Extract the (X, Y) coordinate from the center of the cell holding the provided text.  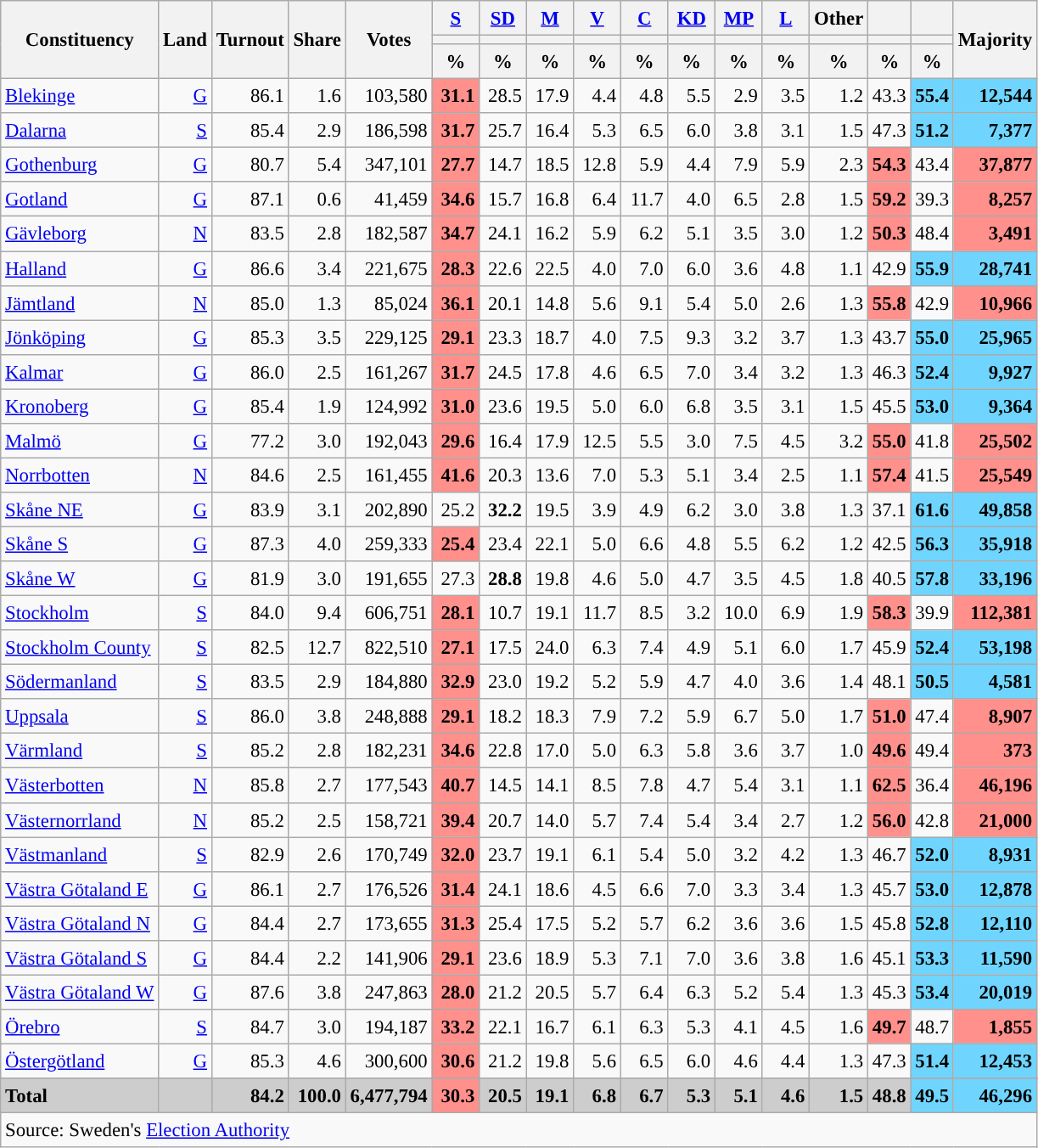
45.5 (889, 406)
40.7 (456, 786)
5.8 (692, 751)
28.1 (456, 613)
84.6 (250, 476)
300,600 (389, 1061)
12.7 (317, 647)
45.7 (889, 888)
Västernorrland (80, 820)
Dalarna (80, 131)
Södermanland (80, 683)
49.7 (889, 1027)
37.1 (889, 509)
3.3 (739, 888)
Gotland (80, 199)
58.3 (889, 613)
25.2 (456, 509)
81.9 (250, 579)
53.3 (932, 958)
51.4 (932, 1061)
62.5 (889, 786)
2.2 (317, 958)
18.5 (550, 165)
25.7 (503, 131)
42.5 (889, 543)
54.3 (889, 165)
KD (692, 19)
100.0 (317, 1095)
28.5 (503, 97)
39.3 (932, 199)
53.4 (932, 992)
2.3 (839, 165)
50.5 (932, 683)
46,196 (995, 786)
36.1 (456, 302)
MP (739, 19)
80.7 (250, 165)
Malmö (80, 442)
19.2 (550, 683)
39.4 (456, 820)
Blekinge (80, 97)
C (644, 19)
45.1 (889, 958)
45.9 (889, 647)
1.8 (839, 579)
103,580 (389, 97)
49.6 (889, 751)
12,544 (995, 97)
0.6 (317, 199)
12,453 (995, 1061)
55.9 (932, 268)
Kalmar (80, 372)
48.8 (889, 1095)
45.8 (889, 924)
18.2 (503, 717)
822,510 (389, 647)
12.8 (598, 165)
36.4 (932, 786)
27.3 (456, 579)
Source: Sweden's Election Authority (519, 1131)
124,992 (389, 406)
30.6 (456, 1061)
Östergötland (80, 1061)
22.8 (503, 751)
33.2 (456, 1027)
Total (80, 1095)
8,931 (995, 854)
Västmanland (80, 854)
182,587 (389, 234)
56.3 (932, 543)
158,721 (389, 820)
12,110 (995, 924)
182,231 (389, 751)
28,741 (995, 268)
20.7 (503, 820)
Stockholm County (80, 647)
28.8 (503, 579)
29.6 (456, 442)
Jönköping (80, 338)
30.3 (456, 1095)
9,927 (995, 372)
37,877 (995, 165)
24.0 (550, 647)
10.0 (739, 613)
L (786, 19)
184,880 (389, 683)
259,333 (389, 543)
186,598 (389, 131)
Turnout (250, 40)
9.3 (692, 338)
84.2 (250, 1095)
20.3 (503, 476)
221,675 (389, 268)
14.5 (503, 786)
8,257 (995, 199)
Votes (389, 40)
Skåne NE (80, 509)
33,196 (995, 579)
46,296 (995, 1095)
51.2 (932, 131)
Värmland (80, 751)
31.3 (456, 924)
51.0 (889, 717)
56.0 (889, 820)
1.4 (839, 683)
Gothenburg (80, 165)
41.5 (932, 476)
87.1 (250, 199)
Majority (995, 40)
28.0 (456, 992)
82.5 (250, 647)
46.7 (889, 854)
49.5 (932, 1095)
83.9 (250, 509)
Västra Götaland N (80, 924)
57.4 (889, 476)
Stockholm (80, 613)
7.1 (644, 958)
12,878 (995, 888)
7.2 (644, 717)
45.3 (889, 992)
18.9 (550, 958)
4.1 (739, 1027)
14.8 (550, 302)
20.1 (503, 302)
32.9 (456, 683)
32.0 (456, 854)
40.5 (889, 579)
10,966 (995, 302)
16.8 (550, 199)
57.8 (932, 579)
7.8 (644, 786)
41.8 (932, 442)
247,863 (389, 992)
14.1 (550, 786)
4.2 (786, 854)
17.0 (550, 751)
87.6 (250, 992)
191,655 (389, 579)
35,918 (995, 543)
12.5 (598, 442)
229,125 (389, 338)
Norrbotten (80, 476)
6.9 (786, 613)
3,491 (995, 234)
Kronoberg (80, 406)
17.8 (550, 372)
Constituency (80, 40)
25,549 (995, 476)
32.2 (503, 509)
14.7 (503, 165)
Halland (80, 268)
52.8 (932, 924)
25,965 (995, 338)
85.8 (250, 786)
31.0 (456, 406)
49,858 (995, 509)
Other (839, 19)
23.3 (503, 338)
7,377 (995, 131)
87.3 (250, 543)
15.7 (503, 199)
112,381 (995, 613)
Share (317, 40)
31.1 (456, 97)
41.6 (456, 476)
47.4 (932, 717)
194,187 (389, 1027)
16.2 (550, 234)
20,019 (995, 992)
50.3 (889, 234)
Västra Götaland W (80, 992)
59.2 (889, 199)
18.7 (550, 338)
V (598, 19)
248,888 (389, 717)
373 (995, 751)
82.9 (250, 854)
84.7 (250, 1027)
347,101 (389, 165)
170,749 (389, 854)
23.0 (503, 683)
43.3 (889, 97)
52.0 (932, 854)
25,502 (995, 442)
606,751 (389, 613)
18.3 (550, 717)
85,024 (389, 302)
48.7 (932, 1027)
11,590 (995, 958)
13.6 (550, 476)
55.8 (889, 302)
49.4 (932, 751)
46.3 (889, 372)
Jämtland (80, 302)
Skåne S (80, 543)
14.0 (550, 820)
Västra Götaland E (80, 888)
41,459 (389, 199)
48.1 (889, 683)
173,655 (389, 924)
161,267 (389, 372)
202,890 (389, 509)
31.4 (456, 888)
16.7 (550, 1027)
1.0 (839, 751)
8,907 (995, 717)
43.4 (932, 165)
22.5 (550, 268)
3.9 (598, 509)
192,043 (389, 442)
M (550, 19)
61.6 (932, 509)
86.6 (250, 268)
SD (503, 19)
53,198 (995, 647)
177,543 (389, 786)
48.4 (932, 234)
77.2 (250, 442)
1,855 (995, 1027)
6,477,794 (389, 1095)
18.6 (550, 888)
4,581 (995, 683)
Land (185, 40)
42.8 (932, 820)
23.4 (503, 543)
23.7 (503, 854)
21,000 (995, 820)
24.5 (503, 372)
9.1 (644, 302)
43.7 (889, 338)
55.4 (932, 97)
Örebro (80, 1027)
28.3 (456, 268)
9.4 (317, 613)
34.7 (456, 234)
39.9 (932, 613)
27.7 (456, 165)
85.0 (250, 302)
141,906 (389, 958)
Uppsala (80, 717)
Gävleborg (80, 234)
161,455 (389, 476)
Skåne W (80, 579)
22.6 (503, 268)
10.7 (503, 613)
176,526 (389, 888)
27.1 (456, 647)
84.0 (250, 613)
Västra Götaland S (80, 958)
Västerbotten (80, 786)
9,364 (995, 406)
